Provide the (X, Y) coordinate of the cell's center where the given text is located.  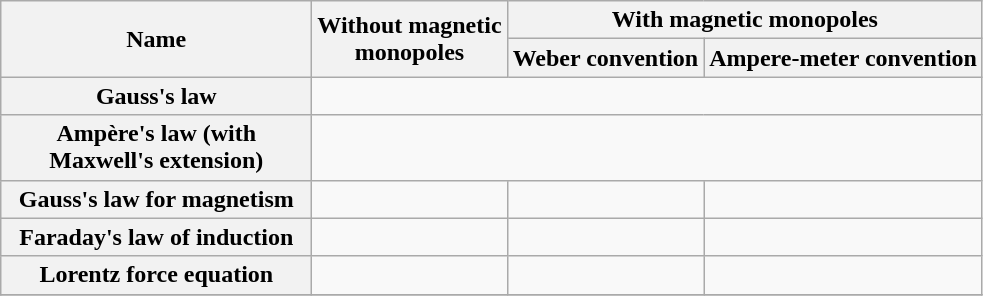
Ampere-meter convention (844, 58)
Lorentz force equation (156, 275)
Gauss's law (156, 96)
Faraday's law of induction (156, 237)
Weber convention (606, 58)
Ampère's law (with Maxwell's extension) (156, 148)
Name (156, 39)
Gauss's law for magnetism (156, 199)
With magnetic monopoles (744, 20)
Without magnetic monopoles (410, 39)
